Identify which cell holds the provided text, then report its (x, y) central coordinate. 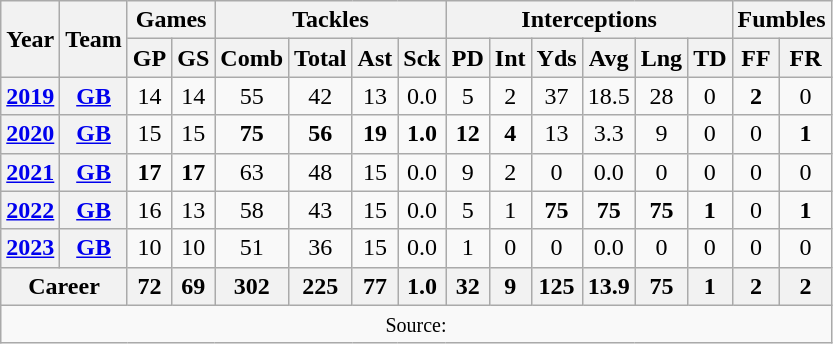
77 (375, 286)
55 (252, 96)
Tackles (330, 20)
125 (556, 286)
Fumbles (782, 20)
2022 (30, 210)
225 (321, 286)
GP (149, 58)
4 (510, 134)
58 (252, 210)
16 (149, 210)
GS (194, 58)
37 (556, 96)
48 (321, 172)
2019 (30, 96)
2020 (30, 134)
Sck (422, 58)
51 (252, 248)
Source: (416, 324)
42 (321, 96)
PD (468, 58)
302 (252, 286)
TD (710, 58)
Comb (252, 58)
Team (94, 39)
FF (756, 58)
13.9 (608, 286)
12 (468, 134)
43 (321, 210)
32 (468, 286)
19 (375, 134)
Ast (375, 58)
63 (252, 172)
56 (321, 134)
Yds (556, 58)
3.3 (608, 134)
FR (806, 58)
Avg (608, 58)
Interceptions (589, 20)
69 (194, 286)
Games (170, 20)
18.5 (608, 96)
Career (64, 286)
2021 (30, 172)
36 (321, 248)
Total (321, 58)
Lng (661, 58)
2023 (30, 248)
72 (149, 286)
Int (510, 58)
Year (30, 39)
28 (661, 96)
